Output the (x, y) coordinate of the center of the cell containing the given text.  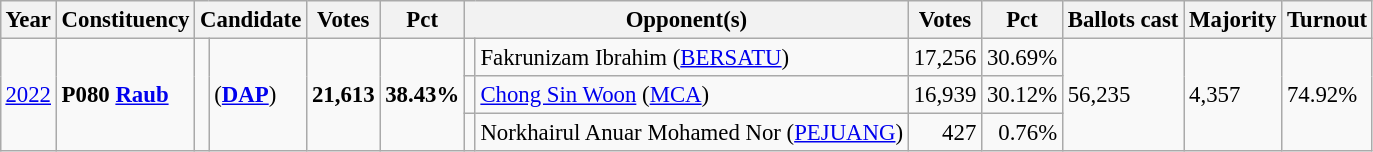
56,235 (1122, 94)
Norkhairul Anuar Mohamed Nor (PEJUANG) (692, 133)
38.43% (422, 94)
Year (28, 20)
30.69% (1022, 57)
30.12% (1022, 95)
Majority (1233, 20)
21,613 (344, 94)
17,256 (944, 57)
16,939 (944, 95)
Turnout (1328, 20)
74.92% (1328, 94)
Candidate (251, 20)
Opponent(s) (686, 20)
Fakrunizam Ibrahim (BERSATU) (692, 57)
427 (944, 133)
Ballots cast (1122, 20)
0.76% (1022, 133)
4,357 (1233, 94)
Chong Sin Woon (MCA) (692, 95)
(DAP) (258, 94)
2022 (28, 94)
Constituency (125, 20)
P080 Raub (125, 94)
